From the cell containing the given text, extract its center point as [X, Y] coordinate. 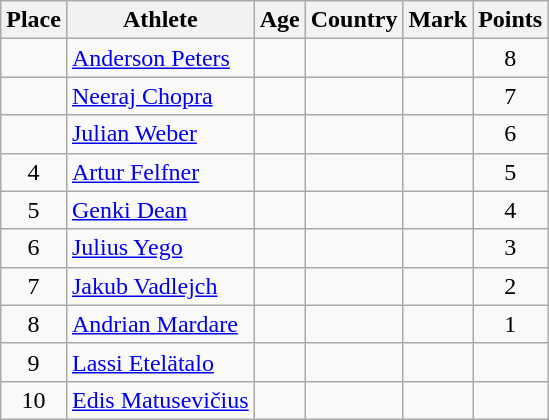
10 [34, 400]
Andrian Mardare [160, 324]
Place [34, 20]
Julian Weber [160, 134]
2 [510, 286]
Anderson Peters [160, 58]
Edis Matusevičius [160, 400]
Athlete [160, 20]
9 [34, 362]
Julius Yego [160, 248]
Lassi Etelätalo [160, 362]
Neeraj Chopra [160, 96]
1 [510, 324]
Genki Dean [160, 210]
3 [510, 248]
Artur Felfner [160, 172]
Age [280, 20]
Points [510, 20]
Country [354, 20]
Mark [438, 20]
Jakub Vadlejch [160, 286]
